Find where the given text appears and provide that cell's center as (X, Y) coordinate. 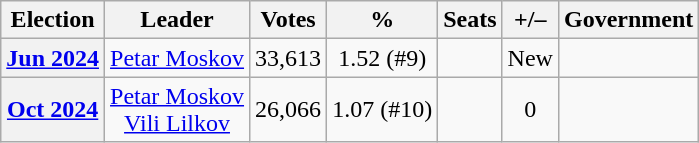
Petar MoskovVili Lilkov (178, 110)
1.07 (#10) (382, 110)
26,066 (288, 110)
Election (53, 20)
0 (530, 110)
Oct 2024 (53, 110)
33,613 (288, 58)
Votes (288, 20)
+/– (530, 20)
% (382, 20)
Seats (470, 20)
Government (628, 20)
New (530, 58)
1.52 (#9) (382, 58)
Petar Moskov (178, 58)
Leader (178, 20)
Jun 2024 (53, 58)
